Scan for the cell matching the given text and deliver its [x, y] coordinate at center. 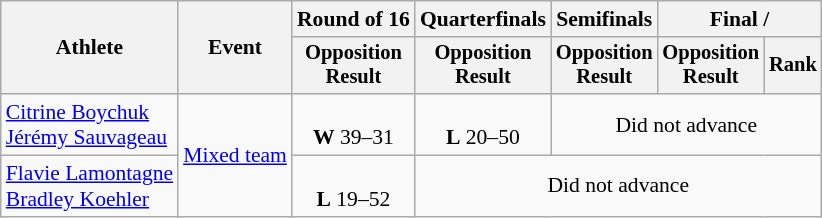
Rank [793, 66]
L 19–52 [354, 186]
Citrine BoychukJérémy Sauvageau [90, 124]
Flavie LamontagneBradley Koehler [90, 186]
L 20–50 [483, 124]
Athlete [90, 48]
Semifinals [604, 19]
W 39–31 [354, 124]
Event [235, 48]
Round of 16 [354, 19]
Final / [739, 19]
Mixed team [235, 155]
Quarterfinals [483, 19]
